For the text-containing cell, return its midpoint in (x, y) coordinate format. 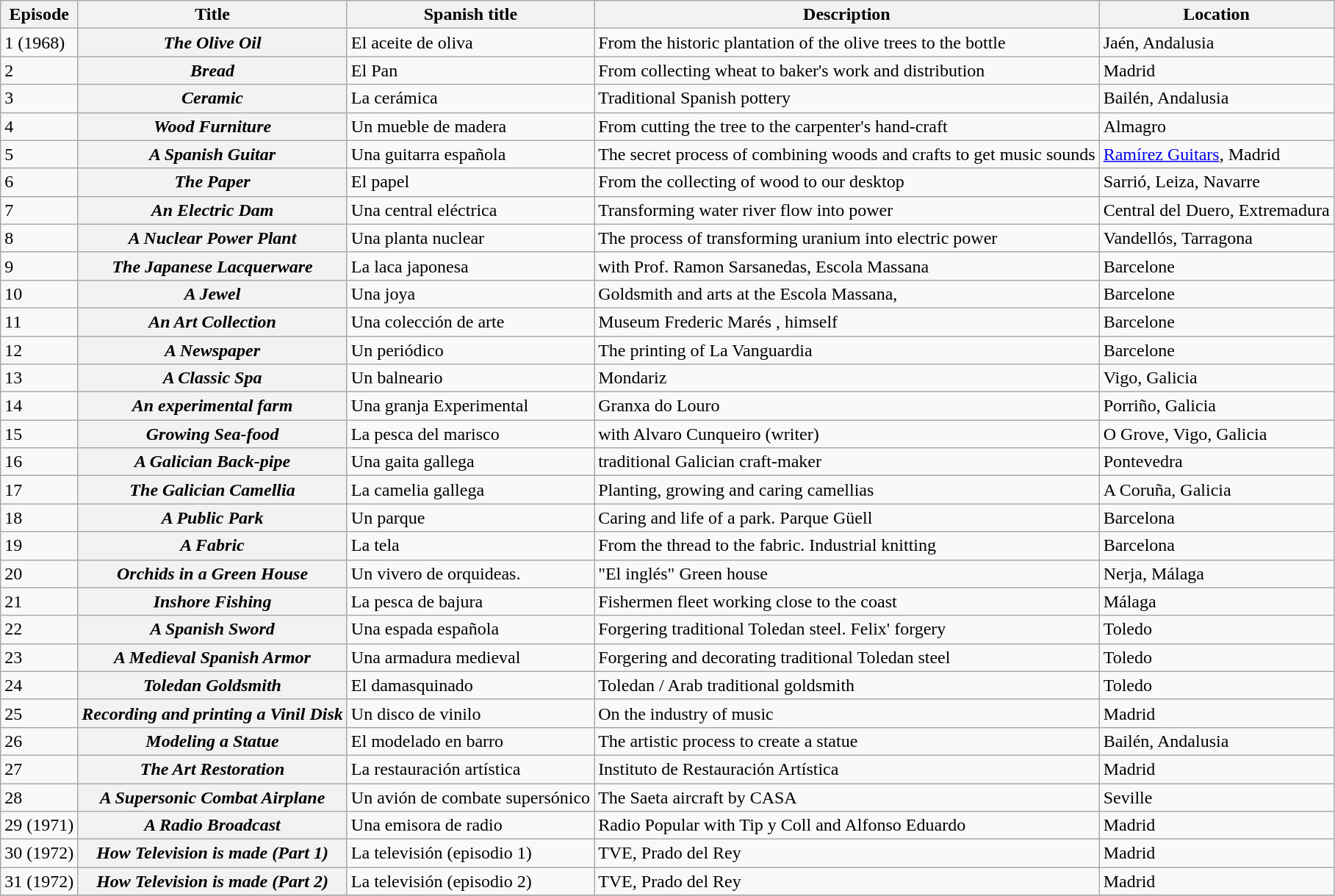
From cutting the tree to the carpenter's hand-craft (847, 126)
A Radio Broadcast (212, 825)
Una espada española (470, 629)
26 (40, 741)
La cerámica (470, 98)
8 (40, 238)
21 (40, 601)
Málaga (1217, 601)
From the collecting of wood to our desktop (847, 182)
4 (40, 126)
The secret process of combining woods and crafts to get music sounds (847, 154)
Caring and life of a park. Parque Güell (847, 518)
24 (40, 685)
Nerja, Málaga (1217, 574)
Seville (1217, 797)
Una granja Experimental (470, 406)
Growing Sea-food (212, 434)
La camelia gallega (470, 490)
19 (40, 546)
traditional Galician craft-maker (847, 462)
with Prof. Ramon Sarsanedas, Escola Massana (847, 266)
Una colección de arte (470, 322)
An Electric Dam (212, 210)
13 (40, 378)
Almagro (1217, 126)
Vigo, Galicia (1217, 378)
A Spanish Sword (212, 629)
Instituto de Restauración Artística (847, 769)
Fishermen fleet working close to the coast (847, 601)
"El inglés" Green house (847, 574)
Un balneario (470, 378)
A Galician Back-pipe (212, 462)
The Galician Camellia (212, 490)
Una guitarra española (470, 154)
Forgering and decorating traditional Toledan steel (847, 657)
Una central eléctrica (470, 210)
El Pan (470, 71)
Vandellós, Tarragona (1217, 238)
La tela (470, 546)
Una joya (470, 294)
10 (40, 294)
Una armadura medieval (470, 657)
2 (40, 71)
From the thread to the fabric. Industrial knitting (847, 546)
Forgering traditional Toledan steel. Felix' forgery (847, 629)
From collecting wheat to baker's work and distribution (847, 71)
16 (40, 462)
A Spanish Guitar (212, 154)
Granxa do Louro (847, 406)
The process of transforming uranium into electric power (847, 238)
Un parque (470, 518)
El modelado en barro (470, 741)
Porriño, Galicia (1217, 406)
Traditional Spanish pottery (847, 98)
Un vivero de orquideas. (470, 574)
17 (40, 490)
Central del Duero, Extremadura (1217, 210)
How Television is made (Part 1) (212, 853)
5 (40, 154)
22 (40, 629)
The Olive Oil (212, 43)
Una emisora de radio (470, 825)
El damasquinado (470, 685)
30 (1972) (40, 853)
The Paper (212, 182)
6 (40, 182)
31 (1972) (40, 881)
The Art Restoration (212, 769)
La televisión (episodio 1) (470, 853)
La pesca del marisco (470, 434)
The Saeta aircraft by CASA (847, 797)
Title (212, 15)
A Fabric (212, 546)
Una gaita gallega (470, 462)
18 (40, 518)
Un periódico (470, 350)
Bread (212, 71)
1 (1968) (40, 43)
Episode (40, 15)
Pontevedra (1217, 462)
The printing of La Vanguardia (847, 350)
Sarrió, Leiza, Navarre (1217, 182)
El papel (470, 182)
Spanish title (470, 15)
A Medieval Spanish Armor (212, 657)
El aceite de oliva (470, 43)
Location (1217, 15)
28 (40, 797)
La laca japonesa (470, 266)
12 (40, 350)
29 (1971) (40, 825)
A Classic Spa (212, 378)
Un mueble de madera (470, 126)
Transforming water river flow into power (847, 210)
The artistic process to create a statue (847, 741)
La pesca de bajura (470, 601)
Planting, growing and caring camellias (847, 490)
Jaén, Andalusia (1217, 43)
3 (40, 98)
Ramírez Guitars, Madrid (1217, 154)
A Public Park (212, 518)
A Jewel (212, 294)
Ceramic (212, 98)
From the historic plantation of the olive trees to the bottle (847, 43)
9 (40, 266)
A Coruña, Galicia (1217, 490)
On the industry of music (847, 713)
La televisión (episodio 2) (470, 881)
Description (847, 15)
Modeling a Statue (212, 741)
Una planta nuclear (470, 238)
20 (40, 574)
A Newspaper (212, 350)
Goldsmith and arts at the Escola Massana, (847, 294)
Un disco de vinilo (470, 713)
11 (40, 322)
14 (40, 406)
Wood Furniture (212, 126)
An experimental farm (212, 406)
Un avión de combate supersónico (470, 797)
Museum Frederic Marés , himself (847, 322)
A Nuclear Power Plant (212, 238)
Inshore Fishing (212, 601)
A Supersonic Combat Airplane (212, 797)
25 (40, 713)
Recording and printing a Vinil Disk (212, 713)
Toledan / Arab traditional goldsmith (847, 685)
Orchids in a Green House (212, 574)
Toledan Goldsmith (212, 685)
How Television is made (Part 2) (212, 881)
15 (40, 434)
Mondariz (847, 378)
The Japanese Lacquerware (212, 266)
27 (40, 769)
O Grove, Vigo, Galicia (1217, 434)
An Art Collection (212, 322)
with Alvaro Cunqueiro (writer) (847, 434)
23 (40, 657)
7 (40, 210)
La restauración artística (470, 769)
Radio Popular with Tip y Coll and Alfonso Eduardo (847, 825)
